Scan for the cell matching the given text and deliver its (X, Y) coordinate at center. 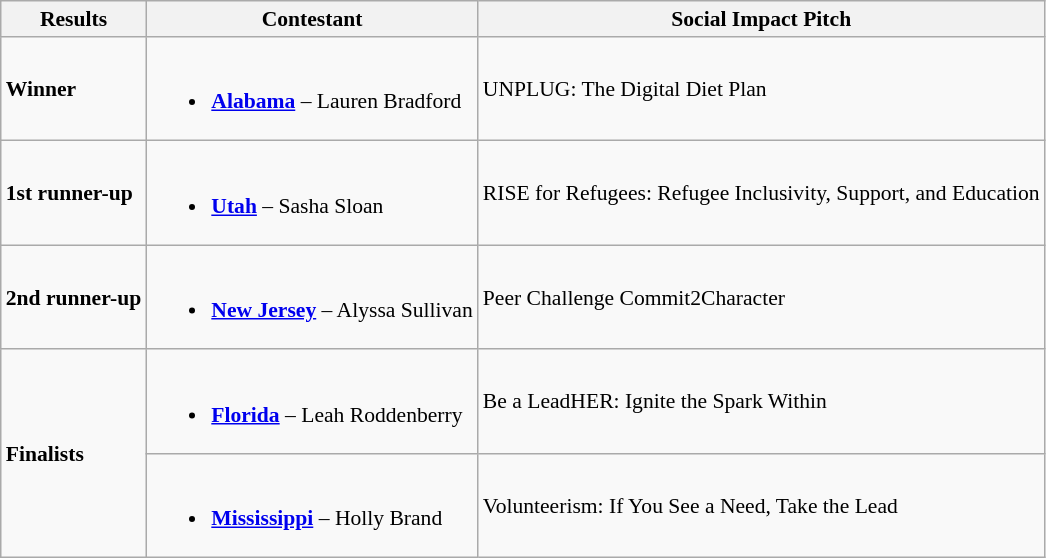
Social Impact Pitch (762, 19)
Winner (74, 89)
Utah – Sasha Sloan (312, 193)
Results (74, 19)
Be a LeadHER: Ignite the Spark Within (762, 402)
RISE for Refugees: Refugee Inclusivity, Support, and Education (762, 193)
Alabama – Lauren Bradford (312, 89)
Volunteerism: If You See a Need, Take the Lead (762, 506)
UNPLUG: The Digital Diet Plan (762, 89)
Florida – Leah Roddenberry (312, 402)
Contestant (312, 19)
Peer Challenge Commit2Character (762, 297)
1st runner-up (74, 193)
2nd runner-up (74, 297)
Mississippi – Holly Brand (312, 506)
New Jersey – Alyssa Sullivan (312, 297)
